From the cell containing the given text, extract its center point as (X, Y) coordinate. 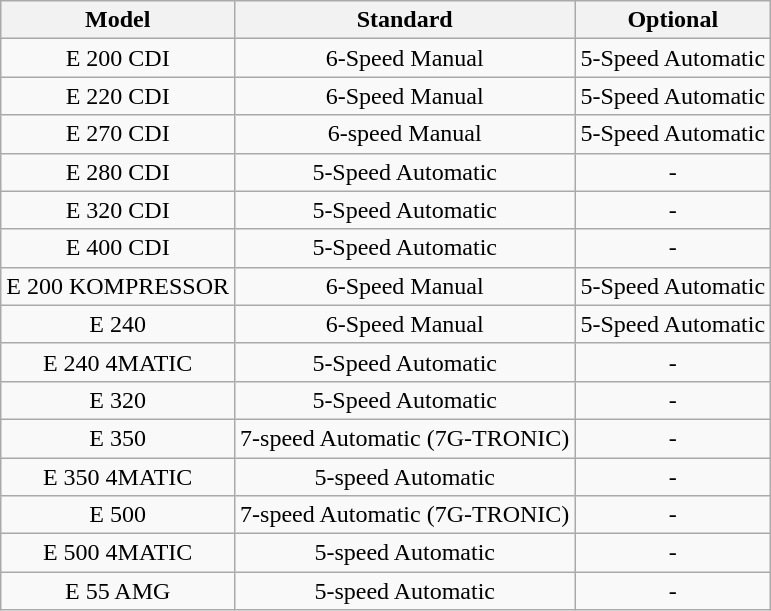
E 200 KOMPRESSOR (118, 286)
E 200 CDI (118, 58)
E 320 (118, 400)
E 350 (118, 438)
Model (118, 20)
E 240 (118, 324)
E 270 CDI (118, 134)
E 350 4MATIC (118, 477)
E 500 4MATIC (118, 553)
E 400 CDI (118, 248)
6-speed Manual (405, 134)
E 500 (118, 515)
Optional (673, 20)
E 55 AMG (118, 591)
E 240 4MATIC (118, 362)
E 220 CDI (118, 96)
E 280 CDI (118, 172)
E 320 CDI (118, 210)
Standard (405, 20)
